Scan for the cell matching the given text and deliver its (X, Y) coordinate at center. 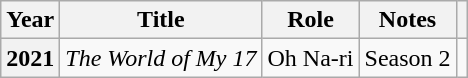
The World of My 17 (161, 58)
Oh Na-ri (310, 58)
Role (310, 20)
Notes (408, 20)
2021 (30, 58)
Season 2 (408, 58)
Year (30, 20)
Title (161, 20)
